Detect which cell encompasses the target text, then output its [X, Y] center coordinate. 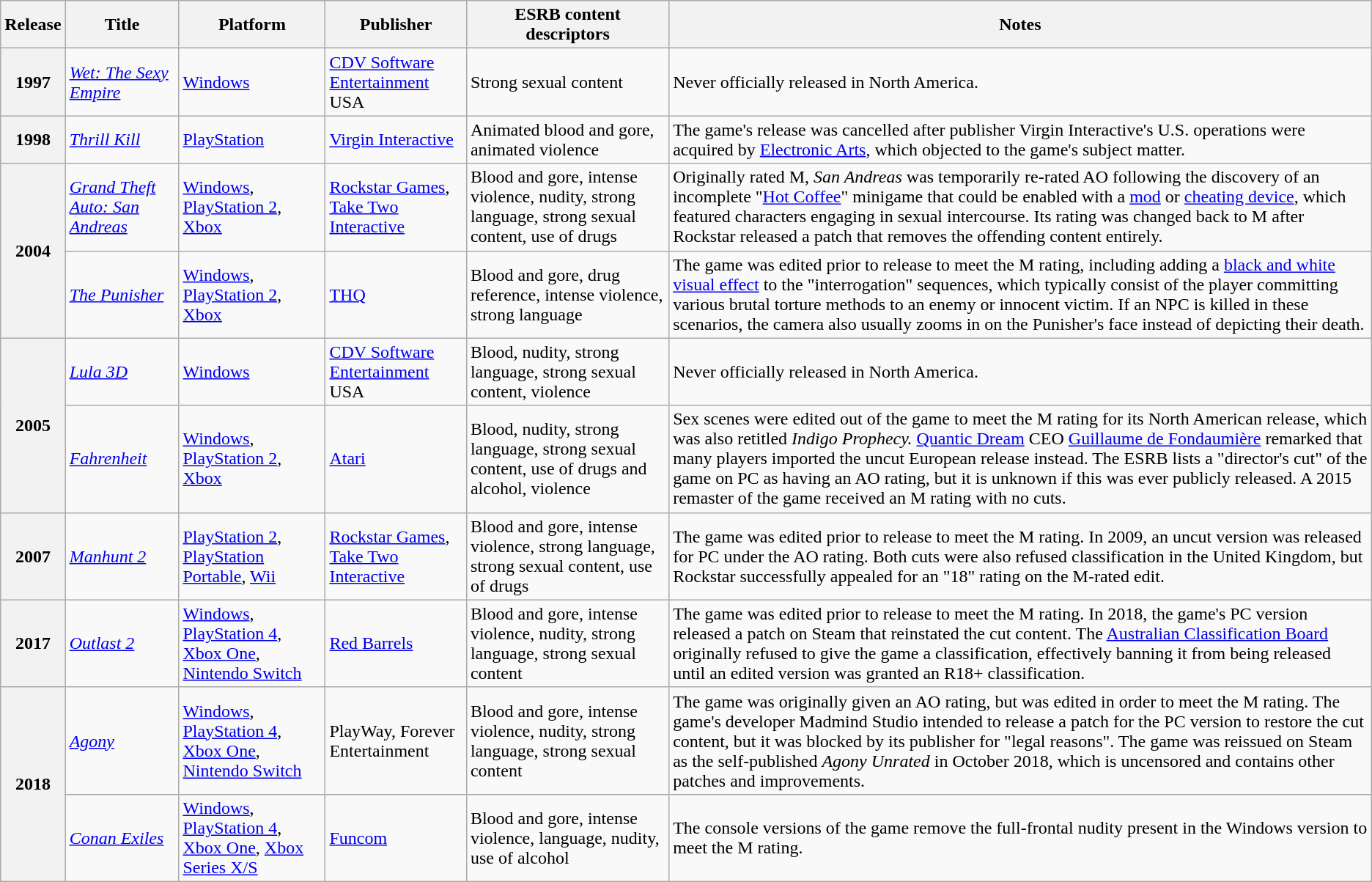
2007 [33, 556]
2017 [33, 644]
Strong sexual content [567, 82]
2005 [33, 425]
Publisher [396, 25]
Blood and gore, intense violence, strong language, strong sexual content, use of drugs [567, 556]
PlayWay, Forever Entertainment [396, 740]
Title [122, 25]
ESRB content descriptors [567, 25]
Wet: The Sexy Empire [122, 82]
Atari [396, 459]
PlayStation [252, 139]
2018 [33, 784]
The Punisher [122, 295]
Notes [1020, 25]
Blood, nudity, strong language, strong sexual content, use of drugs and alcohol, violence [567, 459]
2004 [33, 251]
Conan Exiles [122, 837]
Animated blood and gore, animated violence [567, 139]
Blood and gore, drug reference, intense violence, strong language [567, 295]
THQ [396, 295]
Outlast 2 [122, 644]
Blood and gore, intense violence, language, nudity, use of alcohol [567, 837]
Windows, PlayStation 4, Xbox One, Xbox Series X/S [252, 837]
PlayStation 2, PlayStation Portable, Wii [252, 556]
Agony [122, 740]
Blood and gore, intense violence, nudity, strong language, strong sexual content, use of drugs [567, 207]
Lula 3D [122, 372]
1998 [33, 139]
Virgin Interactive [396, 139]
The console versions of the game remove the full-frontal nudity present in the Windows version to meet the M rating. [1020, 837]
Funcom [396, 837]
Manhunt 2 [122, 556]
Grand Theft Auto: San Andreas [122, 207]
Release [33, 25]
Red Barrels [396, 644]
Blood, nudity, strong language, strong sexual content, violence [567, 372]
Platform [252, 25]
1997 [33, 82]
Fahrenheit [122, 459]
Thrill Kill [122, 139]
